Identify which cell holds the provided text, then report its (X, Y) central coordinate. 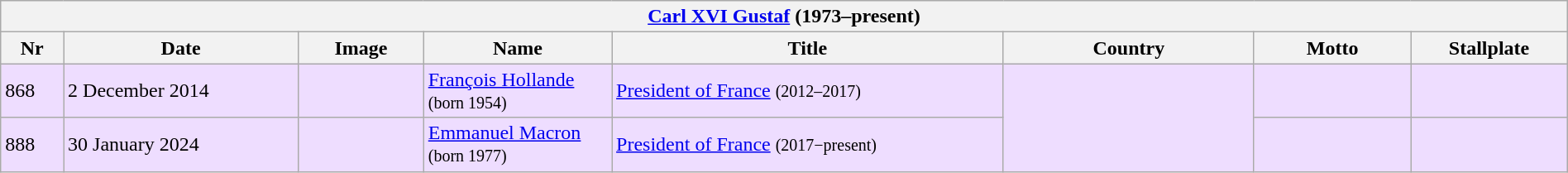
868 (32, 91)
Nr (32, 48)
Date (181, 48)
Image (361, 48)
Carl XVI Gustaf (1973–present) (784, 17)
888 (32, 144)
President of France (2012–2017) (808, 91)
2 December 2014 (181, 91)
President of France (2017−present) (808, 144)
Stallplate (1489, 48)
Emmanuel Macron(born 1977) (518, 144)
30 January 2024 (181, 144)
Motto (1331, 48)
Country (1128, 48)
Title (808, 48)
Name (518, 48)
François Hollande(born 1954) (518, 91)
